Identify which cell holds the provided text, then report its [x, y] central coordinate. 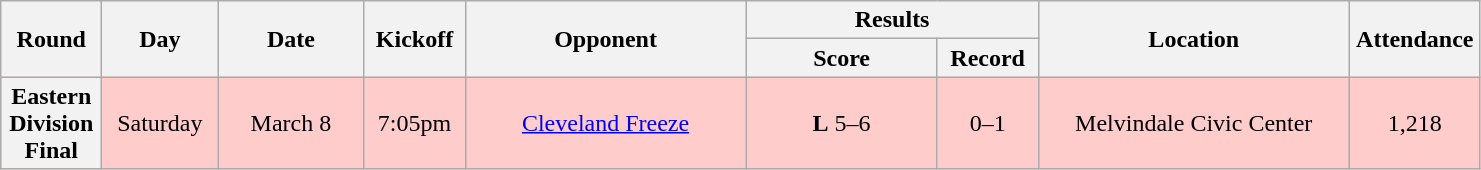
Round [52, 39]
Score [842, 58]
1,218 [1414, 123]
Saturday [160, 123]
Opponent [606, 39]
Melvindale Civic Center [1194, 123]
0–1 [988, 123]
Kickoff [414, 39]
Cleveland Freeze [606, 123]
Attendance [1414, 39]
L 5–6 [842, 123]
Eastern Division Final [52, 123]
Date [291, 39]
Record [988, 58]
Day [160, 39]
March 8 [291, 123]
7:05pm [414, 123]
Results [892, 20]
Location [1194, 39]
